Find where the given text appears and provide that cell's center as (X, Y) coordinate. 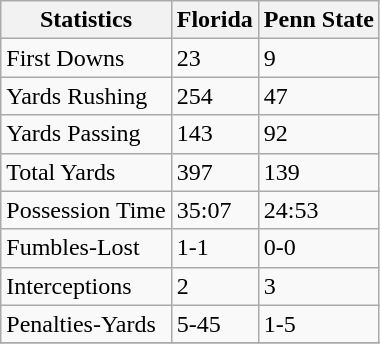
397 (214, 172)
3 (318, 286)
5-45 (214, 324)
Possession Time (86, 210)
2 (214, 286)
92 (318, 134)
Total Yards (86, 172)
Florida (214, 20)
23 (214, 58)
First Downs (86, 58)
143 (214, 134)
254 (214, 96)
1-1 (214, 248)
9 (318, 58)
Penalties-Yards (86, 324)
24:53 (318, 210)
Yards Passing (86, 134)
Yards Rushing (86, 96)
0-0 (318, 248)
Interceptions (86, 286)
35:07 (214, 210)
47 (318, 96)
Statistics (86, 20)
1-5 (318, 324)
139 (318, 172)
Penn State (318, 20)
Fumbles-Lost (86, 248)
